Scan for the cell matching the given text and deliver its (x, y) coordinate at center. 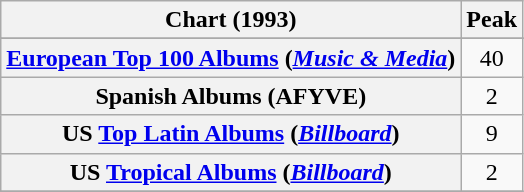
Chart (1993) (231, 20)
Spanish Albums (AFYVE) (231, 96)
European Top 100 Albums (Music & Media) (231, 58)
Peak (492, 20)
US Top Latin Albums (Billboard) (231, 134)
US Tropical Albums (Billboard) (231, 172)
9 (492, 134)
40 (492, 58)
